Extract the (x, y) coordinate from the center of the cell holding the provided text.  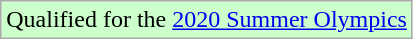
Qualified for the 2020 Summer Olympics (207, 20)
